From the cell containing the given text, extract its center point as (x, y) coordinate. 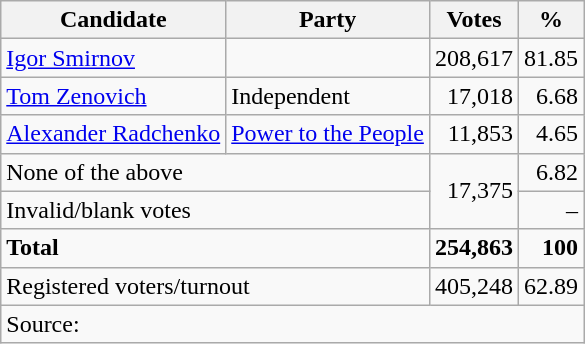
6.82 (550, 172)
62.89 (550, 286)
11,853 (474, 134)
Tom Zenovich (114, 96)
254,863 (474, 248)
Total (216, 248)
Votes (474, 20)
100 (550, 248)
Candidate (114, 20)
17,375 (474, 191)
81.85 (550, 58)
Registered voters/turnout (216, 286)
Source: (292, 324)
6.68 (550, 96)
% (550, 20)
Independent (328, 96)
Igor Smirnov (114, 58)
Alexander Radchenko (114, 134)
17,018 (474, 96)
Power to the People (328, 134)
None of the above (216, 172)
Party (328, 20)
4.65 (550, 134)
208,617 (474, 58)
405,248 (474, 286)
Invalid/blank votes (216, 210)
– (550, 210)
